From the cell containing the given text, extract its center point as [x, y] coordinate. 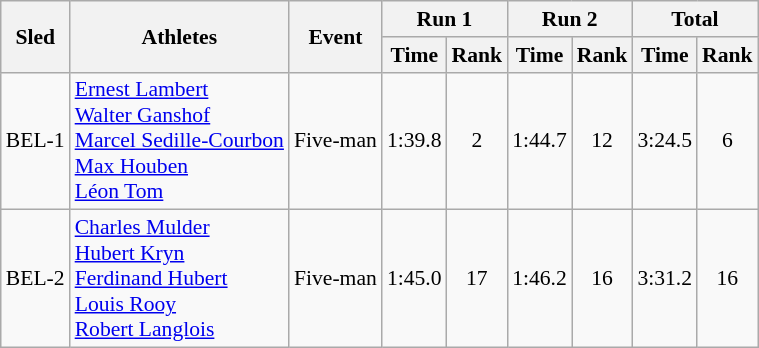
BEL-1 [36, 141]
2 [478, 141]
3:31.2 [664, 279]
3:24.5 [664, 141]
Total [694, 19]
6 [728, 141]
Event [336, 36]
12 [602, 141]
Athletes [180, 36]
Charles MulderHubert KrynFerdinand HubertLouis RooyRobert Langlois [180, 279]
1:44.7 [540, 141]
Sled [36, 36]
Run 1 [444, 19]
1:45.0 [414, 279]
1:46.2 [540, 279]
BEL-2 [36, 279]
Run 2 [570, 19]
Ernest LambertWalter GanshofMarcel Sedille-CourbonMax HoubenLéon Tom [180, 141]
1:39.8 [414, 141]
17 [478, 279]
